Find where the given text appears and provide that cell's center as [x, y] coordinate. 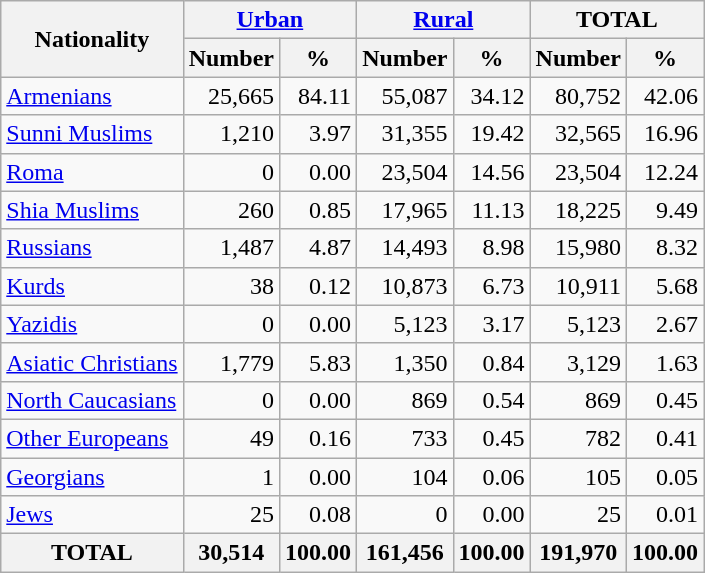
Nationality [92, 39]
5.83 [318, 362]
Georgians [92, 477]
Jews [92, 515]
Other Europeans [92, 438]
2.67 [664, 324]
80,752 [578, 96]
8.98 [492, 248]
North Caucasians [92, 400]
0.16 [318, 438]
Yazidis [92, 324]
5.68 [664, 286]
0.01 [664, 515]
1,350 [405, 362]
733 [405, 438]
Rural [444, 20]
6.73 [492, 286]
Urban [270, 20]
104 [405, 477]
1 [231, 477]
14.56 [492, 172]
0.05 [664, 477]
Roma [92, 172]
0.54 [492, 400]
1,779 [231, 362]
3.97 [318, 134]
55,087 [405, 96]
1,210 [231, 134]
Asiatic Christians [92, 362]
34.12 [492, 96]
42.06 [664, 96]
3,129 [578, 362]
Armenians [92, 96]
Russians [92, 248]
Kurds [92, 286]
19.42 [492, 134]
1,487 [231, 248]
0.41 [664, 438]
16.96 [664, 134]
0.08 [318, 515]
10,873 [405, 286]
4.87 [318, 248]
782 [578, 438]
17,965 [405, 210]
9.49 [664, 210]
84.11 [318, 96]
30,514 [231, 553]
0.84 [492, 362]
0.06 [492, 477]
161,456 [405, 553]
10,911 [578, 286]
8.32 [664, 248]
105 [578, 477]
Sunni Muslims [92, 134]
12.24 [664, 172]
25,665 [231, 96]
14,493 [405, 248]
49 [231, 438]
0.85 [318, 210]
1.63 [664, 362]
11.13 [492, 210]
32,565 [578, 134]
Shia Muslims [92, 210]
0.12 [318, 286]
31,355 [405, 134]
38 [231, 286]
15,980 [578, 248]
3.17 [492, 324]
260 [231, 210]
18,225 [578, 210]
191,970 [578, 553]
